Pinpoint the cell where the given text exists, returning its (X, Y) midpoint coordinate. 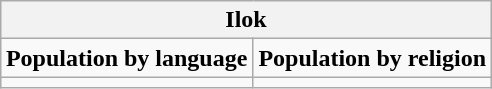
Ilok (246, 20)
Population by religion (372, 58)
Population by language (126, 58)
